Detect which cell encompasses the target text, then output its (x, y) center coordinate. 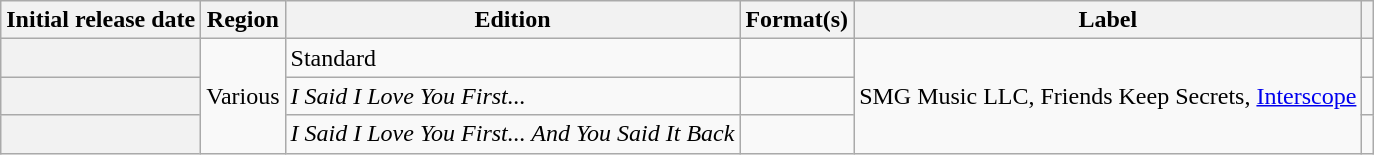
Region (243, 20)
Format(s) (797, 20)
Label (1108, 20)
Various (243, 96)
Initial release date (101, 20)
Standard (512, 58)
SMG Music LLC, Friends Keep Secrets, Interscope (1108, 96)
I Said I Love You First... (512, 96)
I Said I Love You First... And You Said It Back (512, 134)
Edition (512, 20)
